Return the [x, y] coordinate for the center point of the cell that contains the specified text.  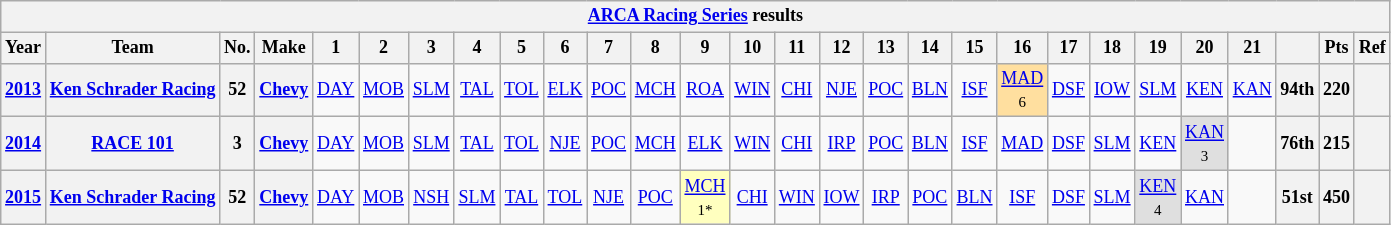
Ref [1372, 48]
2014 [24, 144]
2013 [24, 90]
7 [609, 48]
KEN4 [1158, 197]
16 [1022, 48]
RACE 101 [132, 144]
6 [565, 48]
220 [1337, 90]
14 [930, 48]
Team [132, 48]
11 [796, 48]
NSH [431, 197]
13 [886, 48]
ROA [705, 90]
ARCA Racing Series results [696, 16]
76th [1298, 144]
Make [284, 48]
9 [705, 48]
No. [238, 48]
Year [24, 48]
5 [522, 48]
2015 [24, 197]
MAD [1022, 144]
215 [1337, 144]
19 [1158, 48]
21 [1252, 48]
2 [384, 48]
450 [1337, 197]
4 [477, 48]
17 [1069, 48]
12 [842, 48]
18 [1112, 48]
1 [336, 48]
MAD6 [1022, 90]
15 [974, 48]
20 [1205, 48]
94th [1298, 90]
KAN3 [1205, 144]
51st [1298, 197]
10 [752, 48]
MCH1* [705, 197]
Pts [1337, 48]
8 [655, 48]
